Return (X, Y) of the center of cell containing provided text 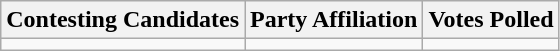
Party Affiliation (334, 20)
Contesting Candidates (123, 20)
Votes Polled (491, 20)
